Provide the [x, y] coordinate of the cell's center where the given text is located.  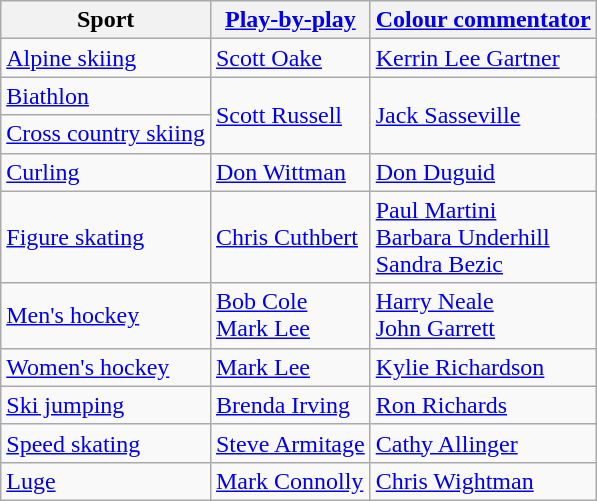
Scott Russell [290, 115]
Ski jumping [106, 405]
Play-by-play [290, 20]
Biathlon [106, 96]
Women's hockey [106, 367]
Sport [106, 20]
Scott Oake [290, 58]
Figure skating [106, 237]
Jack Sasseville [483, 115]
Cross country skiing [106, 134]
Mark Connolly [290, 481]
Kylie Richardson [483, 367]
Alpine skiing [106, 58]
Mark Lee [290, 367]
Don Duguid [483, 172]
Don Wittman [290, 172]
Harry NealeJohn Garrett [483, 316]
Speed skating [106, 443]
Curling [106, 172]
Steve Armitage [290, 443]
Paul MartiniBarbara UnderhillSandra Bezic [483, 237]
Bob ColeMark Lee [290, 316]
Cathy Allinger [483, 443]
Chris Wightman [483, 481]
Kerrin Lee Gartner [483, 58]
Colour commentator [483, 20]
Brenda Irving [290, 405]
Men's hockey [106, 316]
Luge [106, 481]
Chris Cuthbert [290, 237]
Ron Richards [483, 405]
